Identify which cell holds the provided text, then report its (X, Y) central coordinate. 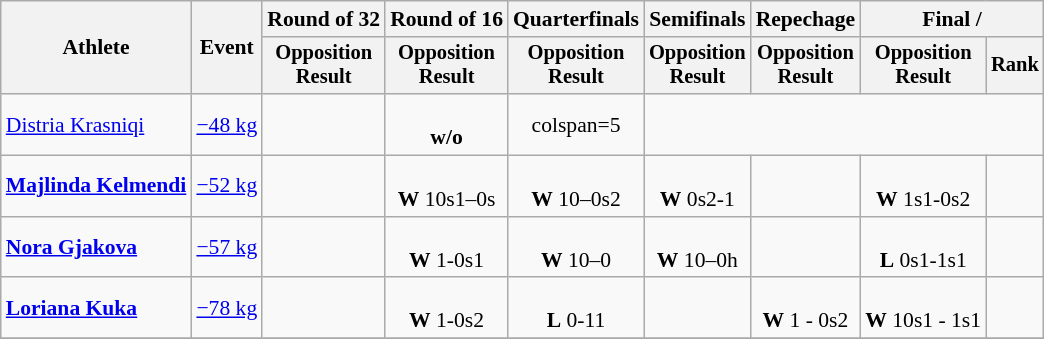
Athlete (96, 48)
Loriana Kuka (96, 308)
W 10–0s2 (576, 186)
L 0-11 (576, 308)
Distria Krasniqi (96, 124)
−78 kg (226, 308)
Quarterfinals (576, 19)
Round of 16 (446, 19)
Nora Gjakova (96, 248)
W 1-0s1 (446, 248)
−48 kg (226, 124)
W 10s1 - 1s1 (923, 308)
Round of 32 (324, 19)
Event (226, 48)
W 1-0s2 (446, 308)
colspan=5 (576, 124)
−57 kg (226, 248)
W 1s1-0s2 (923, 186)
Semifinals (698, 19)
W 0s2-1 (698, 186)
W 1 - 0s2 (806, 308)
−52 kg (226, 186)
L 0s1-1s1 (923, 248)
w/o (446, 124)
Rank (1015, 66)
W 10–0 (576, 248)
Repechage (806, 19)
W 10s1–0s (446, 186)
Majlinda Kelmendi (96, 186)
W 10–0h (698, 248)
Final / (952, 19)
